Detect which cell encompasses the target text, then output its [X, Y] center coordinate. 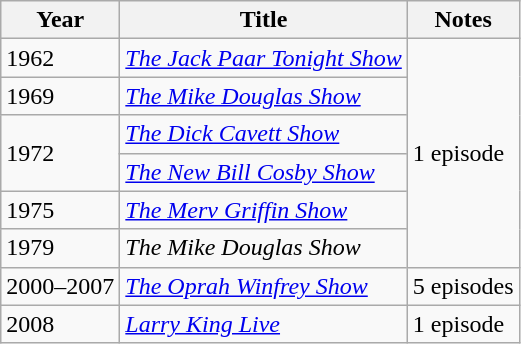
The Merv Griffin Show [264, 210]
2000–2007 [60, 286]
Notes [463, 20]
The Oprah Winfrey Show [264, 286]
The Jack Paar Tonight Show [264, 58]
1972 [60, 153]
1969 [60, 96]
The New Bill Cosby Show [264, 172]
1979 [60, 248]
2008 [60, 324]
The Dick Cavett Show [264, 134]
Title [264, 20]
Year [60, 20]
5 episodes [463, 286]
1962 [60, 58]
1975 [60, 210]
Larry King Live [264, 324]
